Identify which cell holds the provided text, then report its [X, Y] central coordinate. 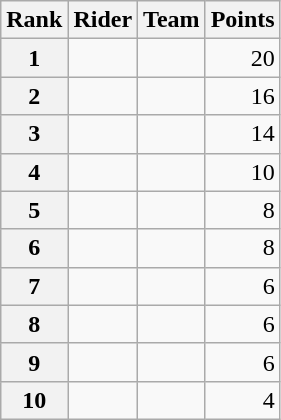
5 [34, 210]
2 [34, 96]
3 [34, 134]
Team [172, 20]
16 [242, 96]
Points [242, 20]
7 [34, 286]
Rank [34, 20]
9 [34, 362]
Rider [103, 20]
20 [242, 58]
14 [242, 134]
1 [34, 58]
